Capture the cell that displays the provided text and extract its (X, Y) central coordinate. 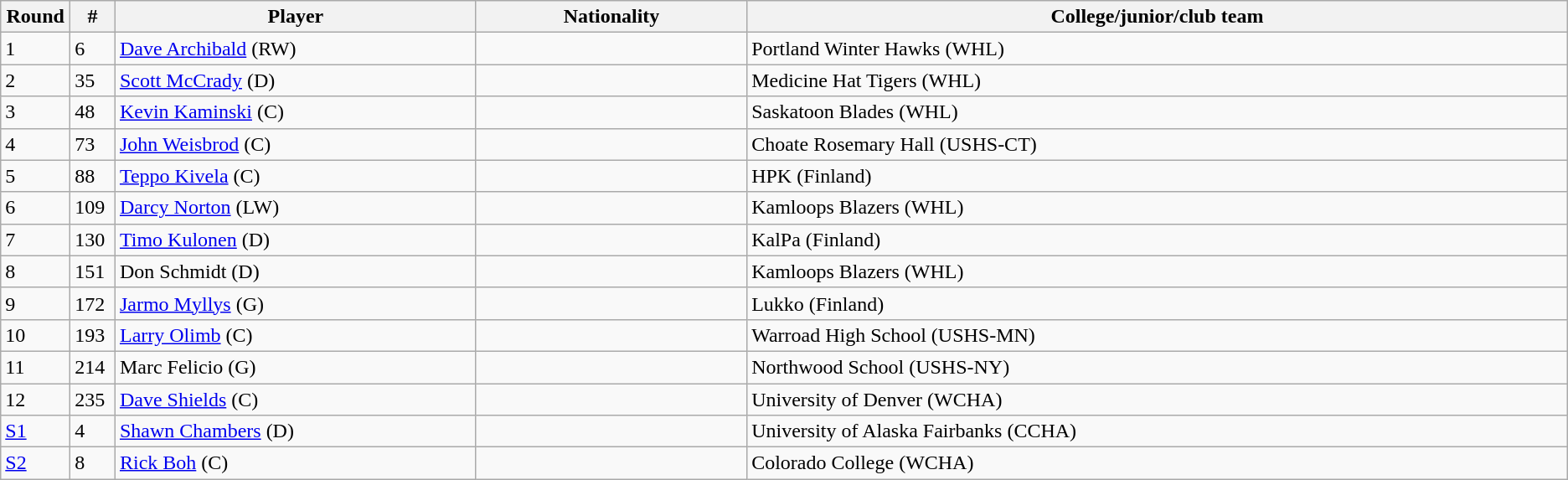
Rick Boh (C) (295, 463)
88 (93, 176)
Don Schmidt (D) (295, 271)
73 (93, 144)
172 (93, 303)
Nationality (611, 17)
5 (35, 176)
Saskatoon Blades (WHL) (1158, 112)
Medicine Hat Tigers (WHL) (1158, 80)
Dave Shields (C) (295, 400)
109 (93, 208)
12 (35, 400)
3 (35, 112)
11 (35, 367)
Larry Olimb (C) (295, 335)
College/junior/club team (1158, 17)
# (93, 17)
Jarmo Myllys (G) (295, 303)
2 (35, 80)
9 (35, 303)
Colorado College (WCHA) (1158, 463)
235 (93, 400)
Shawn Chambers (D) (295, 431)
Round (35, 17)
7 (35, 240)
University of Denver (WCHA) (1158, 400)
Scott McCrady (D) (295, 80)
151 (93, 271)
193 (93, 335)
KalPa (Finland) (1158, 240)
Kevin Kaminski (C) (295, 112)
Warroad High School (USHS-MN) (1158, 335)
Darcy Norton (LW) (295, 208)
Marc Felicio (G) (295, 367)
John Weisbrod (C) (295, 144)
130 (93, 240)
Northwood School (USHS-NY) (1158, 367)
48 (93, 112)
University of Alaska Fairbanks (CCHA) (1158, 431)
214 (93, 367)
S1 (35, 431)
Choate Rosemary Hall (USHS-CT) (1158, 144)
Lukko (Finland) (1158, 303)
Player (295, 17)
S2 (35, 463)
Dave Archibald (RW) (295, 49)
10 (35, 335)
HPK (Finland) (1158, 176)
Timo Kulonen (D) (295, 240)
Portland Winter Hawks (WHL) (1158, 49)
35 (93, 80)
Teppo Kivela (C) (295, 176)
1 (35, 49)
